Output the (x, y) coordinate of the center of the cell containing the given text.  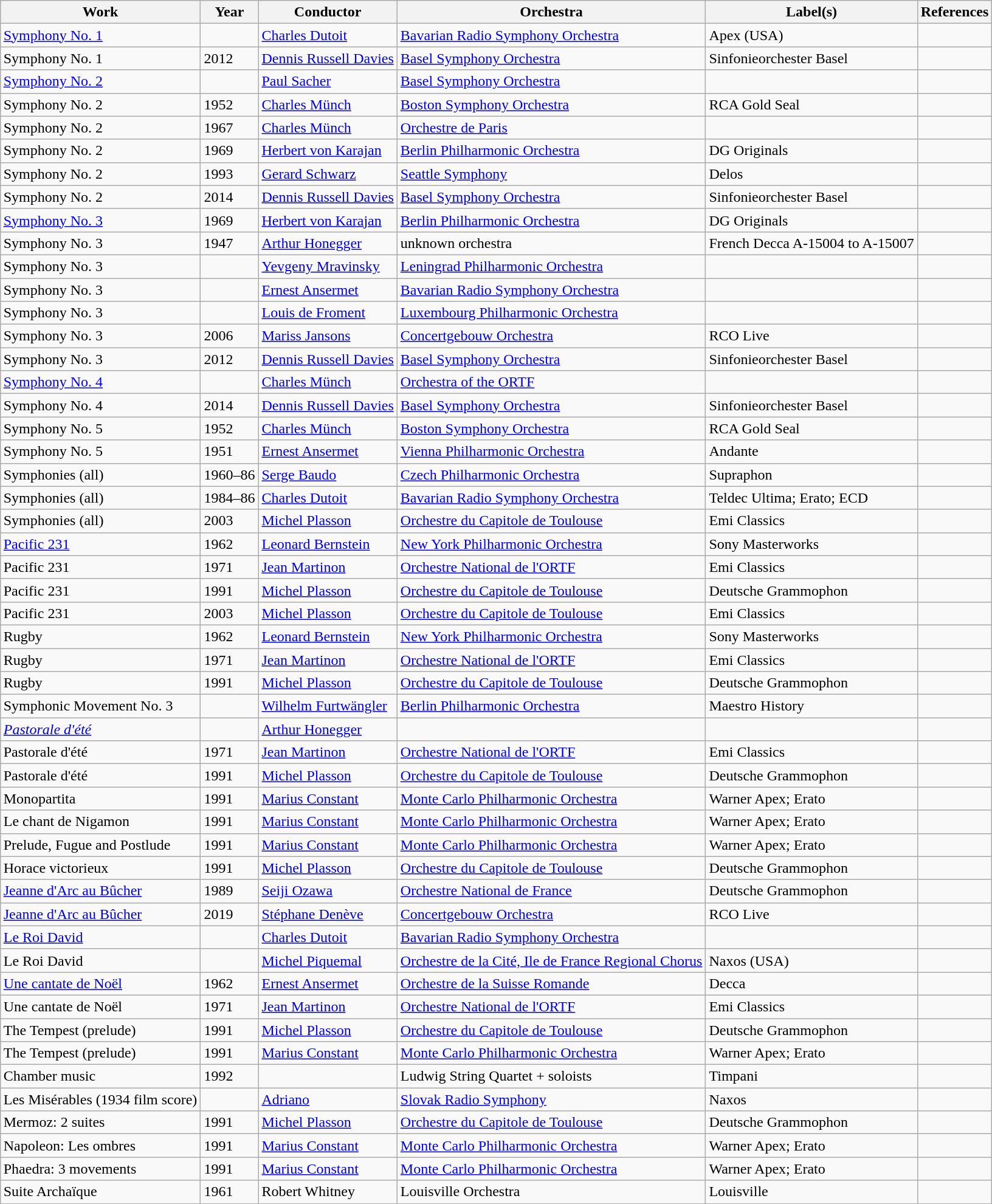
Year (230, 12)
Andante (811, 452)
Seattle Symphony (551, 174)
Orchestre de la Cité, Ile de France Regional Chorus (551, 960)
Vienna Philharmonic Orchestra (551, 452)
Mariss Jansons (328, 336)
Michel Piquemal (328, 960)
Orchestre National de France (551, 891)
2006 (230, 336)
Phaedra: 3 movements (100, 1169)
Napoleon: Les ombres (100, 1146)
Leningrad Philharmonic Orchestra (551, 266)
Decca (811, 983)
Les Misérables (1934 film score) (100, 1099)
Label(s) (811, 12)
Yevgeny Mravinsky (328, 266)
Timpani (811, 1076)
Stéphane Denève (328, 914)
Louisville (811, 1192)
Suite Archaïque (100, 1192)
1989 (230, 891)
Louis de Froment (328, 313)
Adriano (328, 1099)
Supraphon (811, 475)
Teldec Ultima; Erato; ECD (811, 498)
2019 (230, 914)
Delos (811, 174)
1984–86 (230, 498)
1993 (230, 174)
1947 (230, 243)
Luxembourg Philharmonic Orchestra (551, 313)
Ludwig String Quartet + soloists (551, 1076)
Orchestra of the ORTF (551, 382)
Gerard Schwarz (328, 174)
Serge Baudo (328, 475)
Paul Sacher (328, 81)
Orchestra (551, 12)
Monopartita (100, 799)
Chamber music (100, 1076)
Symphonic Movement No. 3 (100, 706)
1960–86 (230, 475)
1951 (230, 452)
Naxos (USA) (811, 960)
Horace victorieux (100, 868)
French Decca A-15004 to A-15007 (811, 243)
Slovak Radio Symphony (551, 1099)
Orchestre de Paris (551, 128)
Apex (USA) (811, 35)
Mermoz: 2 suites (100, 1123)
Orchestre de la Suisse Romande (551, 983)
Seiji Ozawa (328, 891)
References (954, 12)
Louisville Orchestra (551, 1192)
1992 (230, 1076)
unknown orchestra (551, 243)
Work (100, 12)
Conductor (328, 12)
Czech Philharmonic Orchestra (551, 475)
Prelude, Fugue and Postlude (100, 845)
1961 (230, 1192)
Maestro History (811, 706)
Le chant de Nigamon (100, 822)
Robert Whitney (328, 1192)
1967 (230, 128)
Wilhelm Furtwängler (328, 706)
Naxos (811, 1099)
